Pinpoint the cell where the given text exists, returning its (x, y) midpoint coordinate. 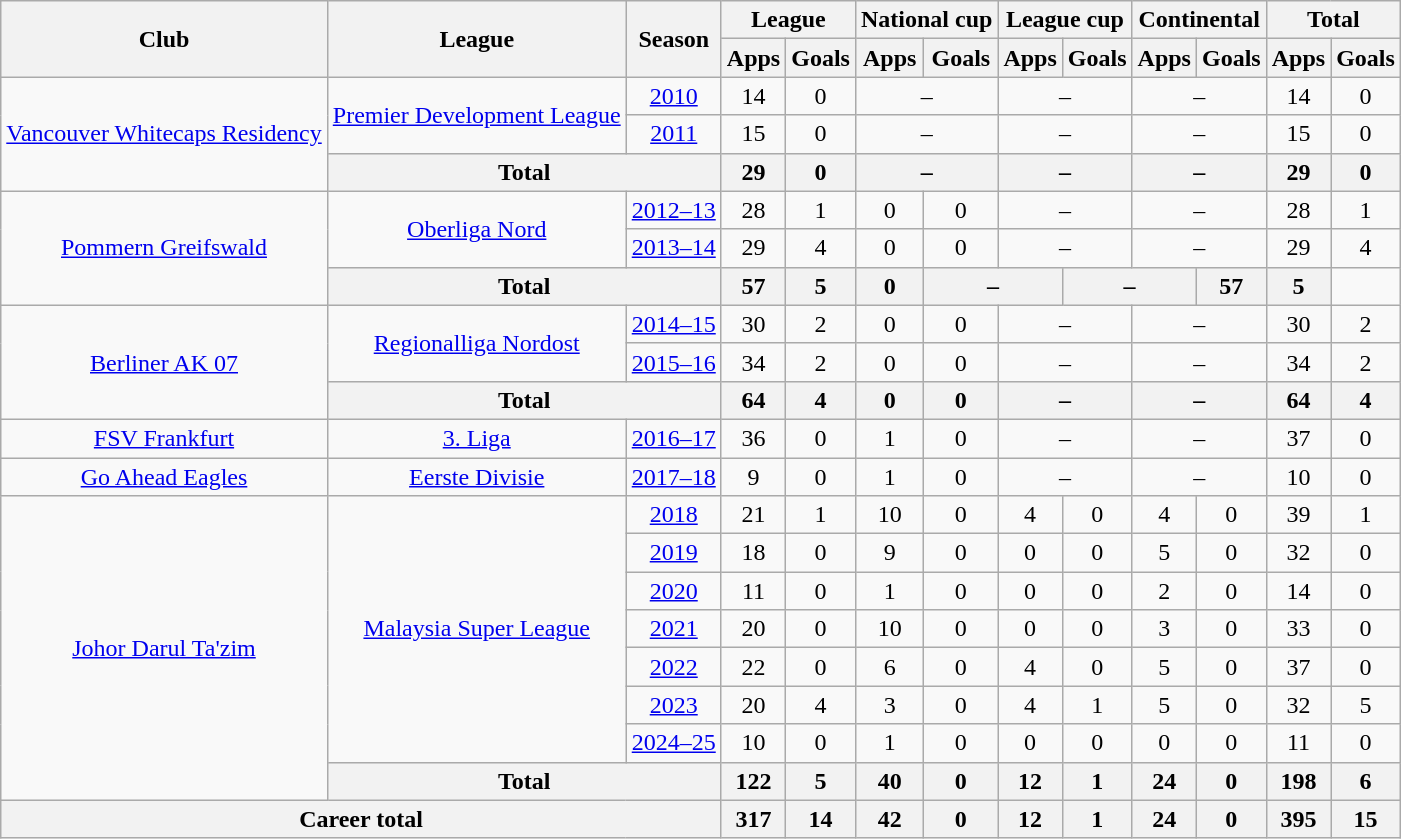
2017–18 (674, 477)
2021 (674, 629)
League cup (1065, 20)
Premier Development League (476, 115)
122 (753, 781)
Oberliga Nord (476, 229)
317 (753, 819)
Continental (1199, 20)
2010 (674, 96)
42 (889, 819)
198 (1298, 781)
2016–17 (674, 438)
Malaysia Super League (476, 629)
Johor Darul Ta'zim (164, 648)
Berliner AK 07 (164, 362)
FSV Frankfurt (164, 438)
395 (1298, 819)
Eerste Divisie (476, 477)
36 (753, 438)
3. Liga (476, 438)
Season (674, 39)
2022 (674, 667)
22 (753, 667)
Club (164, 39)
2013–14 (674, 248)
Career total (362, 819)
2012–13 (674, 210)
Pommern Greifswald (164, 248)
2024–25 (674, 743)
2020 (674, 591)
Go Ahead Eagles (164, 477)
2023 (674, 705)
Vancouver Whitecaps Residency (164, 134)
18 (753, 553)
33 (1298, 629)
2011 (674, 134)
21 (753, 515)
39 (1298, 515)
National cup (926, 20)
40 (889, 781)
2014–15 (674, 324)
2019 (674, 553)
Regionalliga Nordost (476, 343)
2018 (674, 515)
2015–16 (674, 362)
